Determine the [x, y] coordinate at the center of the cell enclosing the given text.  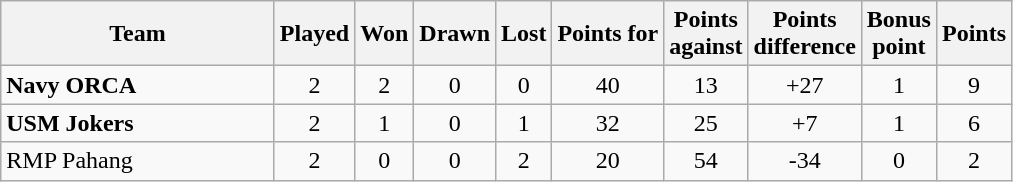
40 [608, 85]
+27 [804, 85]
20 [608, 161]
25 [706, 123]
Points [974, 34]
54 [706, 161]
13 [706, 85]
Drawn [455, 34]
Points for [608, 34]
-34 [804, 161]
+7 [804, 123]
Navy ORCA [138, 85]
Pointsagainst [706, 34]
RMP Pahang [138, 161]
Won [384, 34]
9 [974, 85]
Played [314, 34]
Bonuspoint [898, 34]
Pointsdifference [804, 34]
USM Jokers [138, 123]
Team [138, 34]
32 [608, 123]
6 [974, 123]
Lost [524, 34]
